Extract the (x, y) coordinate from the center of the cell holding the provided text.  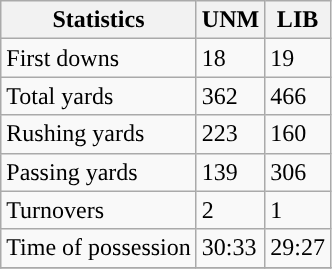
362 (230, 96)
Statistics (99, 20)
Total yards (99, 96)
Rushing yards (99, 134)
2 (230, 210)
160 (298, 134)
First downs (99, 58)
UNM (230, 20)
Passing yards (99, 172)
1 (298, 210)
Turnovers (99, 210)
466 (298, 96)
139 (230, 172)
LIB (298, 20)
30:33 (230, 248)
Time of possession (99, 248)
19 (298, 58)
223 (230, 134)
29:27 (298, 248)
18 (230, 58)
306 (298, 172)
